Find where the given text appears and provide that cell's center as [x, y] coordinate. 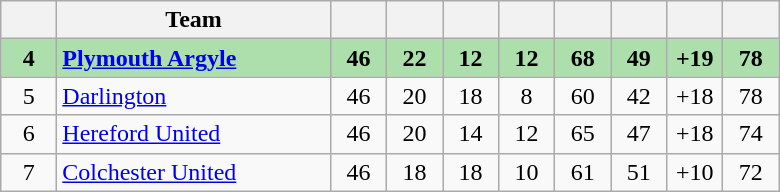
60 [583, 96]
Team [194, 20]
61 [583, 172]
47 [639, 134]
+10 [695, 172]
14 [470, 134]
49 [639, 58]
68 [583, 58]
7 [29, 172]
6 [29, 134]
10 [527, 172]
8 [527, 96]
72 [751, 172]
42 [639, 96]
Colchester United [194, 172]
Darlington [194, 96]
65 [583, 134]
4 [29, 58]
Hereford United [194, 134]
5 [29, 96]
+19 [695, 58]
Plymouth Argyle [194, 58]
22 [414, 58]
51 [639, 172]
74 [751, 134]
